Search for the cell housing the specified text and yield its (x, y) center coordinate. 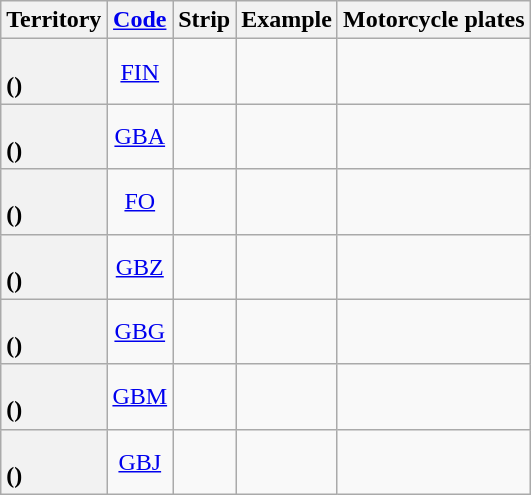
Territory (54, 20)
GBZ (140, 266)
Code (140, 20)
FO (140, 202)
Example (287, 20)
FIN (140, 72)
Strip (204, 20)
Motorcycle plates (434, 20)
GBA (140, 136)
GBM (140, 396)
GBG (140, 332)
GBJ (140, 462)
